Determine the (X, Y) coordinate at the center of the cell enclosing the given text.  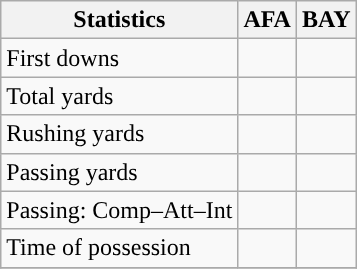
Time of possession (120, 248)
Passing yards (120, 172)
Passing: Comp–Att–Int (120, 210)
AFA (268, 20)
Total yards (120, 96)
First downs (120, 58)
BAY (326, 20)
Rushing yards (120, 134)
Statistics (120, 20)
